Return (X, Y) of the center of cell containing provided text 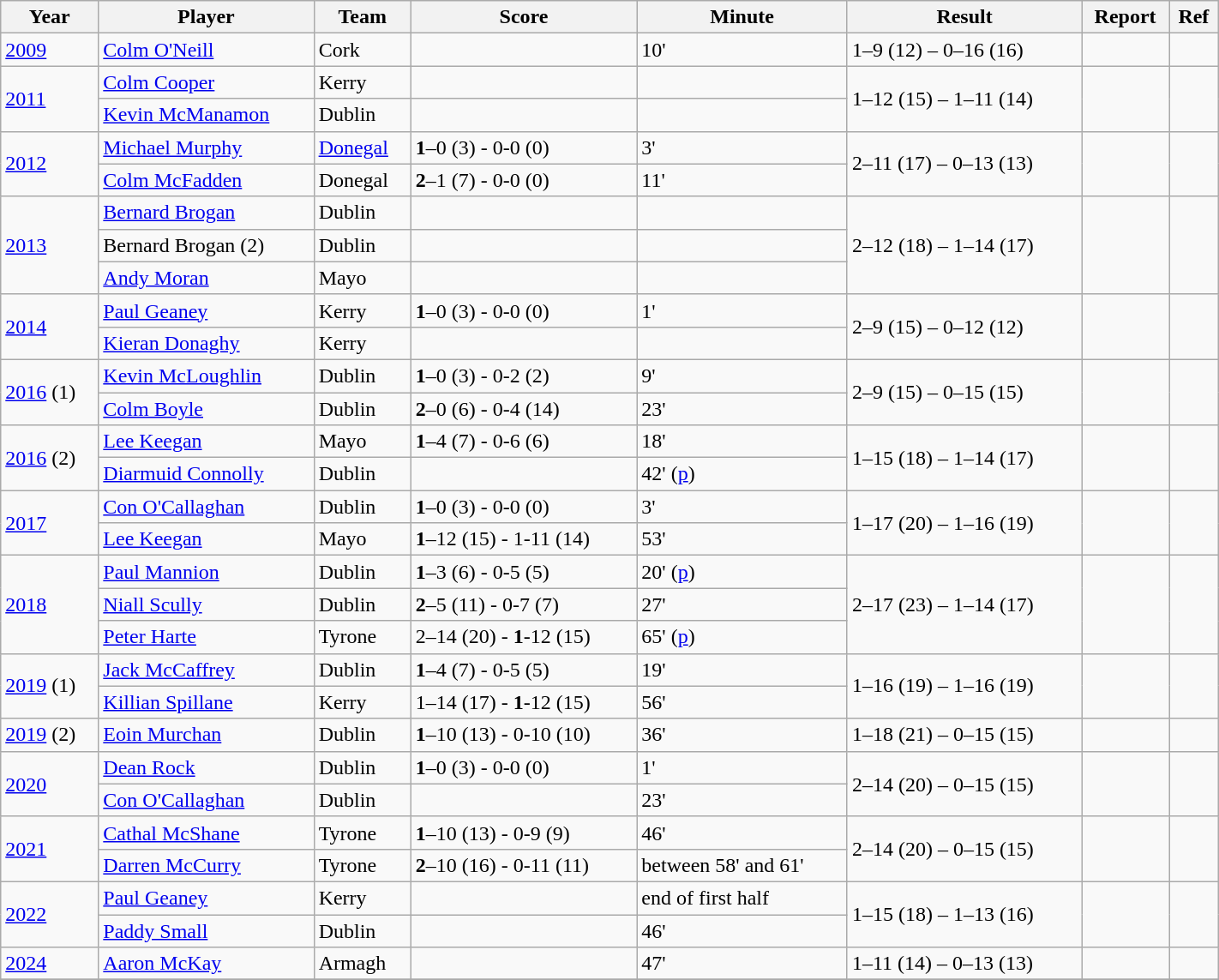
1–3 (6) - 0-5 (5) (524, 572)
42' (p) (742, 474)
1–12 (15) – 1–11 (14) (964, 99)
2017 (50, 523)
2–10 (16) - 0-11 (11) (524, 865)
Cathal McShane (206, 833)
36' (742, 735)
56' (742, 702)
1–10 (13) - 0-9 (9) (524, 833)
2022 (50, 914)
11' (742, 180)
2016 (1) (50, 392)
1–11 (14) – 0–13 (13) (964, 964)
53' (742, 539)
2–5 (11) - 0-7 (7) (524, 604)
Armagh (362, 964)
65' (p) (742, 637)
2–14 (20) - 1-12 (15) (524, 637)
1–10 (13) - 0-10 (10) (524, 735)
1–4 (7) - 0-5 (5) (524, 670)
2021 (50, 849)
Aaron McKay (206, 964)
Killian Spillane (206, 702)
2016 (2) (50, 458)
Team (362, 17)
27' (742, 604)
20' (p) (742, 572)
between 58' and 61' (742, 865)
1–14 (17) - 1-12 (15) (524, 702)
Player (206, 17)
Minute (742, 17)
2–9 (15) – 0–15 (15) (964, 392)
2–0 (6) - 0-4 (14) (524, 409)
Bernard Brogan (206, 213)
Dean Rock (206, 767)
Andy Moran (206, 278)
Bernard Brogan (2) (206, 245)
Niall Scully (206, 604)
10' (742, 50)
2011 (50, 99)
Colm McFadden (206, 180)
47' (742, 964)
2018 (50, 604)
2–9 (15) – 0–12 (12) (964, 327)
Eoin Murchan (206, 735)
1–15 (18) – 1–14 (17) (964, 458)
end of first half (742, 898)
Ref (1194, 17)
2–11 (17) – 0–13 (13) (964, 164)
2–17 (23) – 1–14 (17) (964, 604)
9' (742, 376)
2019 (2) (50, 735)
Colm Cooper (206, 82)
Diarmuid Connolly (206, 474)
1–18 (21) – 0–15 (15) (964, 735)
1–15 (18) – 1–13 (16) (964, 914)
Kieran Donaghy (206, 343)
2012 (50, 164)
Colm O'Neill (206, 50)
2014 (50, 327)
Paul Mannion (206, 572)
19' (742, 670)
1–16 (19) – 1–16 (19) (964, 686)
Michael Murphy (206, 147)
2–12 (18) – 1–14 (17) (964, 245)
2019 (1) (50, 686)
18' (742, 442)
1–12 (15) - 1-11 (14) (524, 539)
Cork (362, 50)
Kevin McLoughlin (206, 376)
Year (50, 17)
1–4 (7) - 0-6 (6) (524, 442)
Jack McCaffrey (206, 670)
1–9 (12) – 0–16 (16) (964, 50)
Score (524, 17)
Report (1126, 17)
2013 (50, 245)
Kevin McManamon (206, 115)
2009 (50, 50)
2–1 (7) - 0-0 (0) (524, 180)
1–0 (3) - 0-2 (2) (524, 376)
Darren McCurry (206, 865)
Colm Boyle (206, 409)
Result (964, 17)
2024 (50, 964)
Peter Harte (206, 637)
Paddy Small (206, 930)
1–17 (20) – 1–16 (19) (964, 523)
2020 (50, 784)
